For the text-containing cell, return its midpoint in [X, Y] coordinate format. 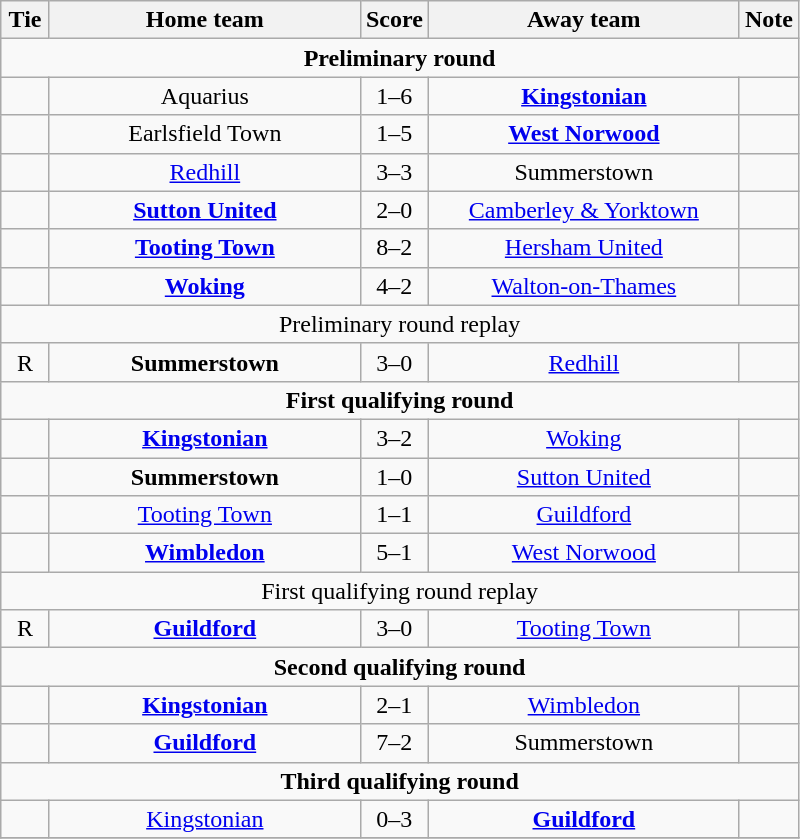
5–1 [394, 553]
Aquarius [204, 96]
Third qualifying round [400, 781]
Camberley & Yorktown [584, 210]
Note [768, 20]
Home team [204, 20]
2–0 [394, 210]
Score [394, 20]
Hersham United [584, 248]
Away team [584, 20]
Preliminary round [400, 58]
3–3 [394, 172]
Preliminary round replay [400, 324]
Earlsfield Town [204, 134]
0–3 [394, 819]
1–5 [394, 134]
1–1 [394, 515]
7–2 [394, 743]
Walton-on-Thames [584, 286]
4–2 [394, 286]
3–2 [394, 438]
2–1 [394, 705]
1–6 [394, 96]
1–0 [394, 477]
Second qualifying round [400, 667]
First qualifying round replay [400, 591]
Tie [26, 20]
First qualifying round [400, 400]
8–2 [394, 248]
